Identify which cell holds the provided text, then report its (X, Y) central coordinate. 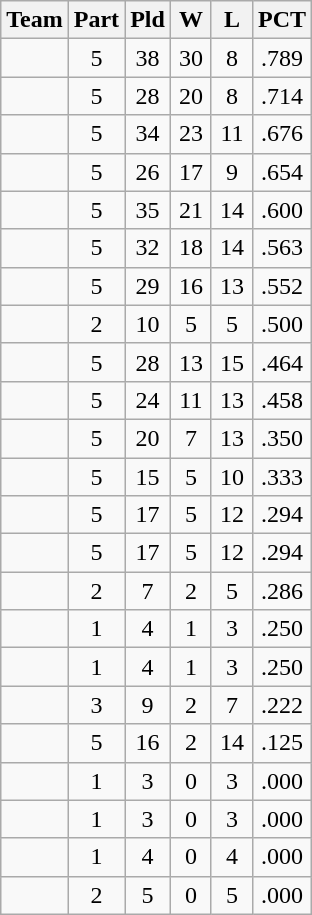
Part (96, 20)
.350 (282, 438)
.714 (282, 96)
.222 (282, 705)
.676 (282, 134)
.125 (282, 743)
.500 (282, 324)
30 (190, 58)
.552 (282, 286)
24 (148, 400)
Team (35, 20)
.654 (282, 172)
Pld (148, 20)
23 (190, 134)
18 (190, 248)
26 (148, 172)
.458 (282, 400)
.286 (282, 591)
38 (148, 58)
32 (148, 248)
.563 (282, 248)
.600 (282, 210)
35 (148, 210)
W (190, 20)
21 (190, 210)
34 (148, 134)
PCT (282, 20)
.333 (282, 477)
.789 (282, 58)
.464 (282, 362)
29 (148, 286)
L (232, 20)
